Identify which cell holds the provided text, then report its [x, y] central coordinate. 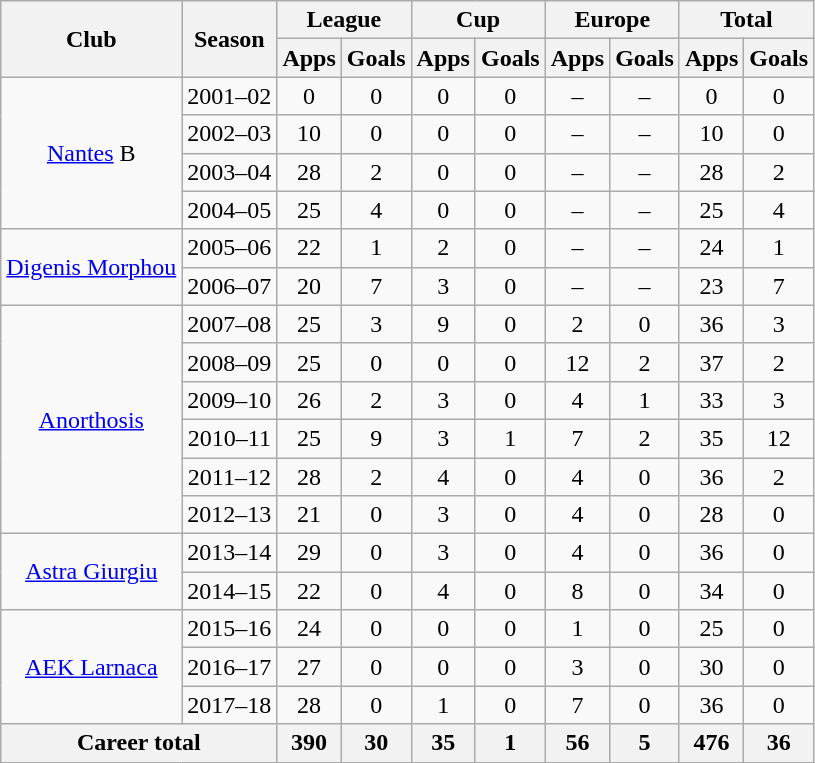
2016–17 [230, 667]
Europe [612, 20]
21 [309, 515]
Nantes B [92, 153]
2015–16 [230, 629]
27 [309, 667]
2002–03 [230, 134]
476 [711, 743]
Career total [139, 743]
2001–02 [230, 96]
2012–13 [230, 515]
2017–18 [230, 705]
2008–09 [230, 362]
23 [711, 286]
Digenis Morphou [92, 267]
League [344, 20]
29 [309, 553]
5 [645, 743]
2014–15 [230, 591]
2003–04 [230, 172]
8 [577, 591]
2010–11 [230, 438]
37 [711, 362]
26 [309, 400]
33 [711, 400]
2011–12 [230, 477]
20 [309, 286]
Astra Giurgiu [92, 572]
34 [711, 591]
2007–08 [230, 324]
AEK Larnaca [92, 667]
2005–06 [230, 248]
Anorthosis [92, 419]
2013–14 [230, 553]
390 [309, 743]
Cup [478, 20]
Total [746, 20]
Club [92, 39]
2009–10 [230, 400]
2006–07 [230, 286]
56 [577, 743]
2004–05 [230, 210]
Season [230, 39]
